From the cell containing the given text, extract its center point as (X, Y) coordinate. 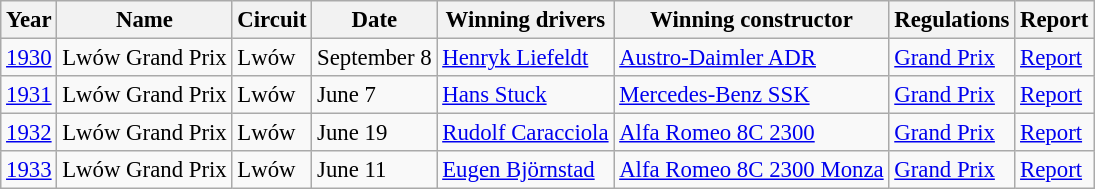
Austro-Daimler ADR (752, 58)
1930 (29, 58)
Regulations (952, 20)
1933 (29, 170)
Henryk Liefeldt (526, 58)
Alfa Romeo 8C 2300 (752, 133)
Winning drivers (526, 20)
Date (374, 20)
September 8 (374, 58)
Year (29, 20)
Circuit (272, 20)
Mercedes-Benz SSK (752, 95)
Winning constructor (752, 20)
Name (144, 20)
June 11 (374, 170)
Eugen Björnstad (526, 170)
Hans Stuck (526, 95)
June 7 (374, 95)
Rudolf Caracciola (526, 133)
1931 (29, 95)
1932 (29, 133)
June 19 (374, 133)
Alfa Romeo 8C 2300 Monza (752, 170)
